Determine the (x, y) coordinate at the center of the cell enclosing the given text.  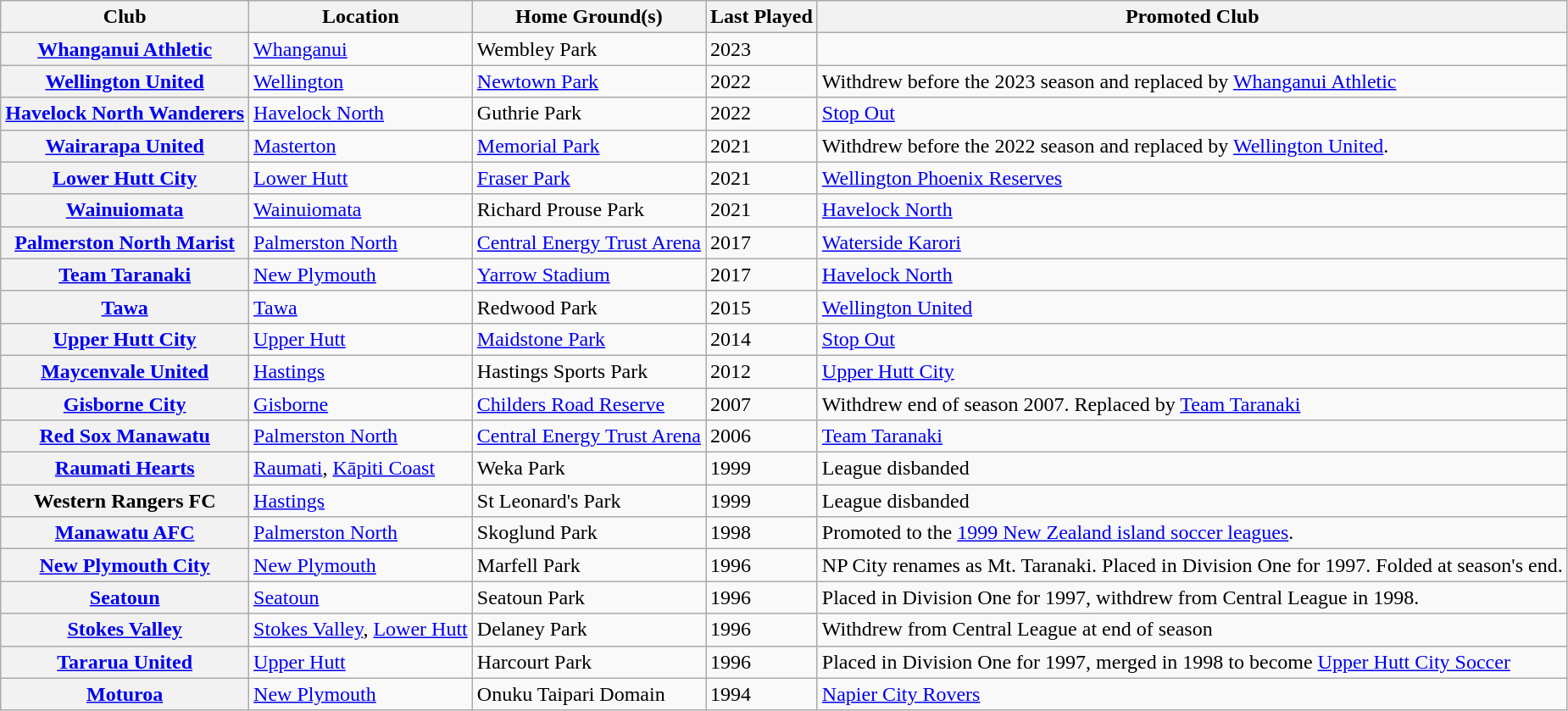
2012 (762, 371)
Stokes Valley, Lower Hutt (361, 630)
Western Rangers FC (125, 501)
Placed in Division One for 1997, withdrew from Central League in 1998. (1192, 597)
Harcourt Park (588, 662)
Raumati, Kāpiti Coast (361, 469)
Masterton (361, 146)
Marfell Park (588, 565)
Yarrow Stadium (588, 275)
Red Sox Manawatu (125, 436)
St Leonard's Park (588, 501)
Location (361, 17)
Palmerston North Marist (125, 242)
Manawatu AFC (125, 533)
Guthrie Park (588, 114)
Lower Hutt City (125, 178)
Fraser Park (588, 178)
Raumati Hearts (125, 469)
Promoted to the 1999 New Zealand island soccer leagues. (1192, 533)
1998 (762, 533)
Maycenvale United (125, 371)
Delaney Park (588, 630)
Redwood Park (588, 307)
Whanganui (361, 49)
Withdrew before the 2023 season and replaced by Whanganui Athletic (1192, 81)
Withdrew end of season 2007. Replaced by Team Taranaki (1192, 404)
Wellington (361, 81)
New Plymouth City (125, 565)
Wairarapa United (125, 146)
Stokes Valley (125, 630)
2014 (762, 339)
Withdrew from Central League at end of season (1192, 630)
Wellington Phoenix Reserves (1192, 178)
Withdrew before the 2022 season and replaced by Wellington United. (1192, 146)
Club (125, 17)
Gisborne (361, 404)
1994 (762, 694)
2015 (762, 307)
Richard Prouse Park (588, 210)
Wembley Park (588, 49)
Newtown Park (588, 81)
Gisborne City (125, 404)
Seatoun Park (588, 597)
NP City renames as Mt. Taranaki. Placed in Division One for 1997. Folded at season's end. (1192, 565)
Childers Road Reserve (588, 404)
Lower Hutt (361, 178)
Promoted Club (1192, 17)
Maidstone Park (588, 339)
Whanganui Athletic (125, 49)
Hastings Sports Park (588, 371)
Home Ground(s) (588, 17)
2007 (762, 404)
2006 (762, 436)
Skoglund Park (588, 533)
Placed in Division One for 1997, merged in 1998 to become Upper Hutt City Soccer (1192, 662)
Moturoa (125, 694)
Last Played (762, 17)
Tararua United (125, 662)
Havelock North Wanderers (125, 114)
Onuku Taipari Domain (588, 694)
Memorial Park (588, 146)
Weka Park (588, 469)
2023 (762, 49)
Napier City Rovers (1192, 694)
Waterside Karori (1192, 242)
